Output the [X, Y] coordinate of the center of the cell containing the given text.  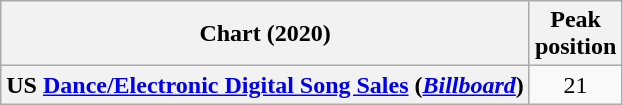
Chart (2020) [266, 34]
US Dance/Electronic Digital Song Sales (Billboard) [266, 85]
21 [575, 85]
Peakposition [575, 34]
